Detect which cell encompasses the target text, then output its (X, Y) center coordinate. 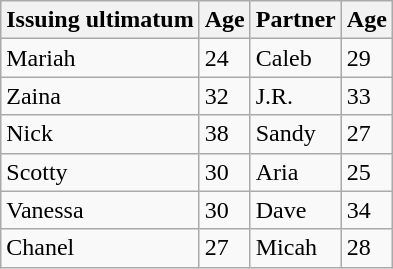
38 (224, 134)
24 (224, 58)
Scotty (100, 172)
33 (366, 96)
Zaina (100, 96)
Issuing ultimatum (100, 20)
Aria (296, 172)
29 (366, 58)
Micah (296, 248)
Nick (100, 134)
J.R. (296, 96)
34 (366, 210)
Vanessa (100, 210)
Chanel (100, 248)
28 (366, 248)
Caleb (296, 58)
Dave (296, 210)
25 (366, 172)
Mariah (100, 58)
Sandy (296, 134)
32 (224, 96)
Partner (296, 20)
